Return the [X, Y] coordinate for the center point of the cell that contains the specified text.  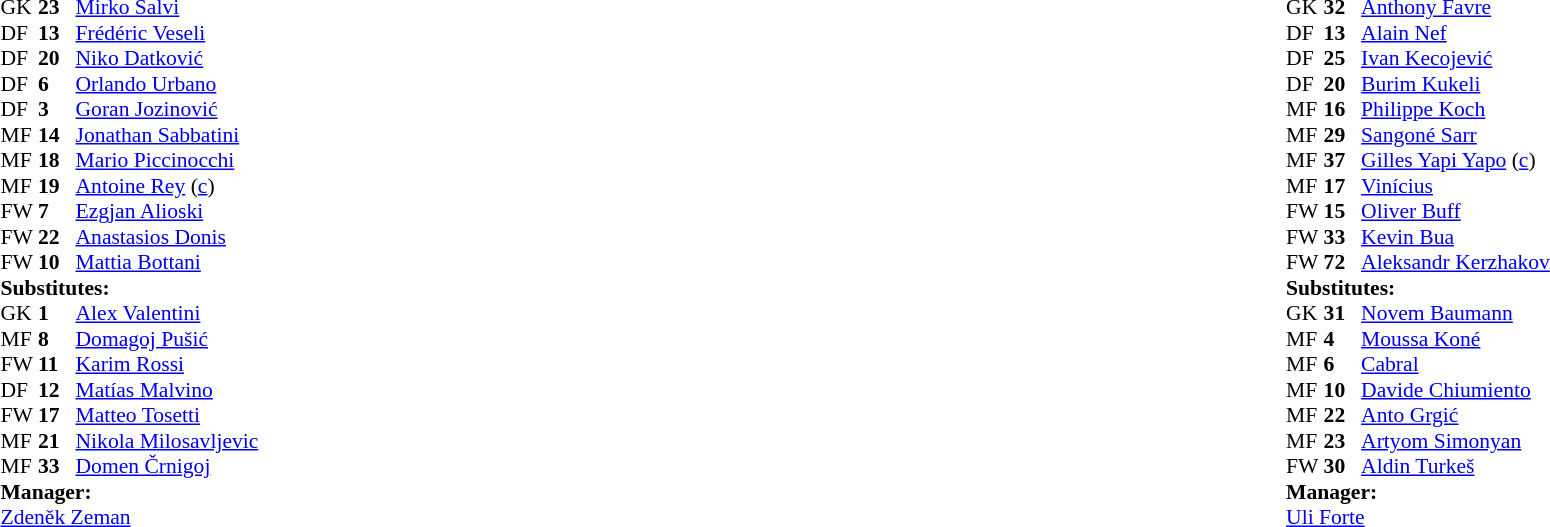
25 [1343, 59]
Burim Kukeli [1456, 84]
Frédéric Veseli [168, 33]
7 [57, 211]
19 [57, 186]
Nikola Milosavljevic [168, 441]
Davide Chiumiento [1456, 390]
18 [57, 161]
Gilles Yapi Yapo (c) [1456, 161]
1 [57, 313]
Cabral [1456, 365]
Domen Črnigoj [168, 467]
Domagoj Pušić [168, 339]
31 [1343, 313]
Anto Grgić [1456, 415]
Mattia Bottani [168, 263]
16 [1343, 109]
Matteo Tosetti [168, 415]
4 [1343, 339]
3 [57, 109]
23 [1343, 441]
72 [1343, 263]
Matías Malvino [168, 390]
Vinícius [1456, 186]
8 [57, 339]
29 [1343, 135]
Mario Piccinocchi [168, 161]
30 [1343, 467]
14 [57, 135]
37 [1343, 161]
12 [57, 390]
11 [57, 365]
Artyom Simonyan [1456, 441]
Moussa Koné [1456, 339]
Ezgjan Alioski [168, 211]
Karim Rossi [168, 365]
Oliver Buff [1456, 211]
Aldin Turkeš [1456, 467]
Jonathan Sabbatini [168, 135]
Niko Datković [168, 59]
Novem Baumann [1456, 313]
Sangoné Sarr [1456, 135]
Antoine Rey (c) [168, 186]
15 [1343, 211]
Alex Valentini [168, 313]
21 [57, 441]
Orlando Urbano [168, 84]
Anastasios Donis [168, 237]
Philippe Koch [1456, 109]
Goran Jozinović [168, 109]
Alain Nef [1456, 33]
Kevin Bua [1456, 237]
Ivan Kecojević [1456, 59]
Aleksandr Kerzhakov [1456, 263]
